Pinpoint the cell where the given text exists, returning its (X, Y) midpoint coordinate. 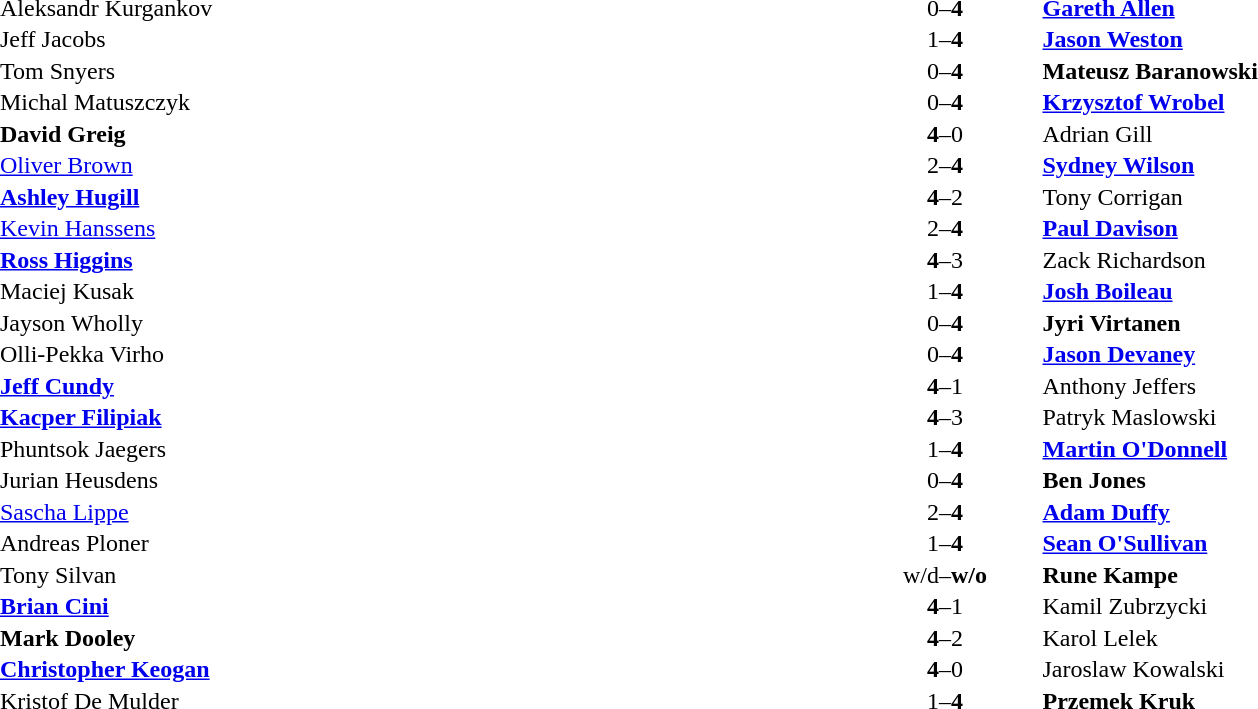
w/d–w/o (944, 575)
